Find where the given text appears and provide that cell's center as (X, Y) coordinate. 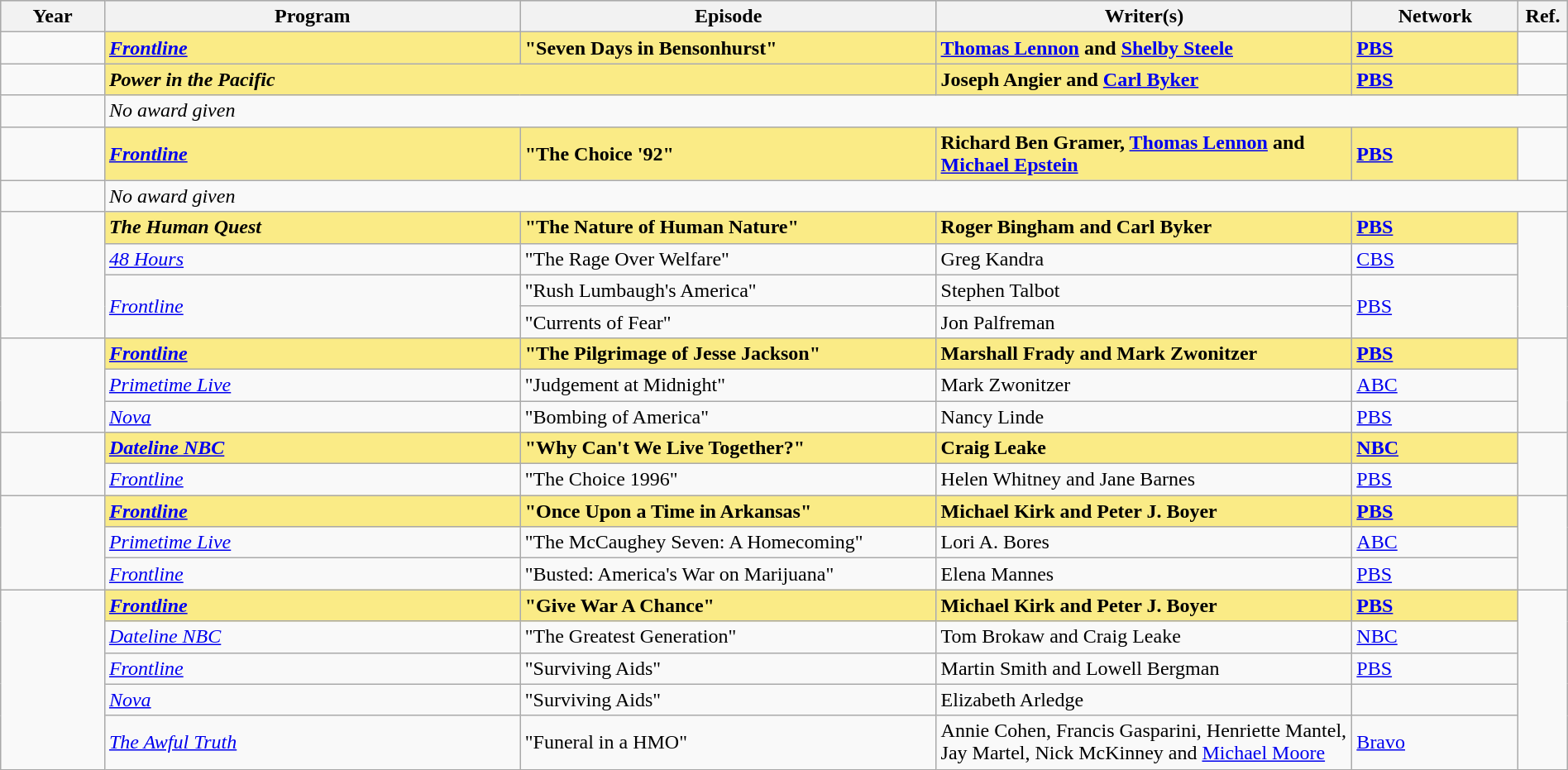
Mark Zwonitzer (1145, 385)
Stephen Talbot (1145, 290)
The Human Quest (313, 227)
Program (313, 17)
"Once Upon a Time in Arkansas" (728, 511)
48 Hours (313, 259)
Elena Mannes (1145, 574)
Roger Bingham and Carl Byker (1145, 227)
Helen Whitney and Jane Barnes (1145, 480)
"The Pilgrimage of Jesse Jackson" (728, 353)
"Give War A Chance" (728, 605)
Power in the Pacific (520, 79)
Marshall Frady and Mark Zwonitzer (1145, 353)
"The McCaughey Seven: A Homecoming" (728, 543)
The Awful Truth (313, 743)
"The Choice 1996" (728, 480)
"The Greatest Generation" (728, 637)
Elizabeth Arledge (1145, 700)
Joseph Angier and Carl Byker (1145, 79)
Lori A. Bores (1145, 543)
Craig Leake (1145, 448)
Year (53, 17)
"Judgement at Midnight" (728, 385)
Greg Kandra (1145, 259)
Network (1436, 17)
"Rush Lumbaugh's America" (728, 290)
"Seven Days in Bensonhurst" (728, 48)
Annie Cohen, Francis Gasparini, Henriette Mantel, Jay Martel, Nick McKinney and Michael Moore (1145, 743)
Bravo (1436, 743)
"The Nature of Human Nature" (728, 227)
Richard Ben Gramer, Thomas Lennon and Michael Epstein (1145, 154)
"The Choice '92" (728, 154)
Writer(s) (1145, 17)
Tom Brokaw and Craig Leake (1145, 637)
Episode (728, 17)
"Why Can't We Live Together?" (728, 448)
Jon Palfreman (1145, 322)
"The Rage Over Welfare" (728, 259)
"Funeral in a HMO" (728, 743)
Ref. (1543, 17)
"Currents of Fear" (728, 322)
"Bombing of America" (728, 416)
Martin Smith and Lowell Bergman (1145, 668)
Nancy Linde (1145, 416)
"Busted: America's War on Marijuana" (728, 574)
CBS (1436, 259)
Thomas Lennon and Shelby Steele (1145, 48)
